For the text-containing cell, return its midpoint in (x, y) coordinate format. 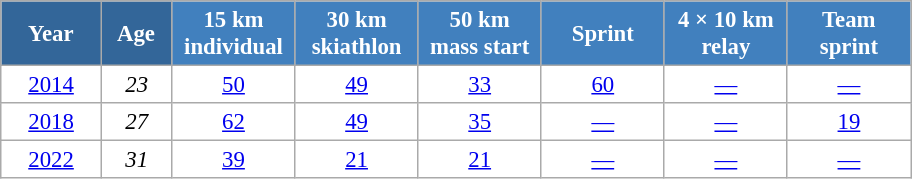
Year (52, 34)
50 km mass start (480, 34)
Team sprint (848, 34)
23 (136, 85)
60 (602, 85)
2014 (52, 85)
39 (234, 160)
19 (848, 122)
35 (480, 122)
15 km individual (234, 34)
27 (136, 122)
33 (480, 85)
62 (234, 122)
4 × 10 km relay (726, 34)
Age (136, 34)
Sprint (602, 34)
2022 (52, 160)
30 km skiathlon (356, 34)
2018 (52, 122)
31 (136, 160)
50 (234, 85)
